For the text-containing cell, return its midpoint in (x, y) coordinate format. 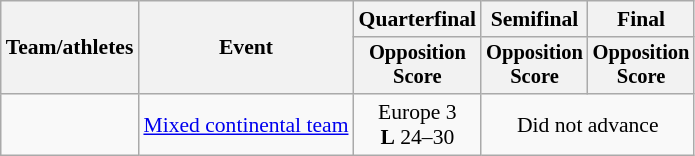
Quarterfinal (418, 19)
Did not advance (588, 124)
Team/athletes (70, 48)
Europe 3L 24–30 (418, 124)
Semifinal (534, 19)
Event (246, 48)
Final (642, 19)
Mixed continental team (246, 124)
